Capture the cell that displays the provided text and extract its [X, Y] central coordinate. 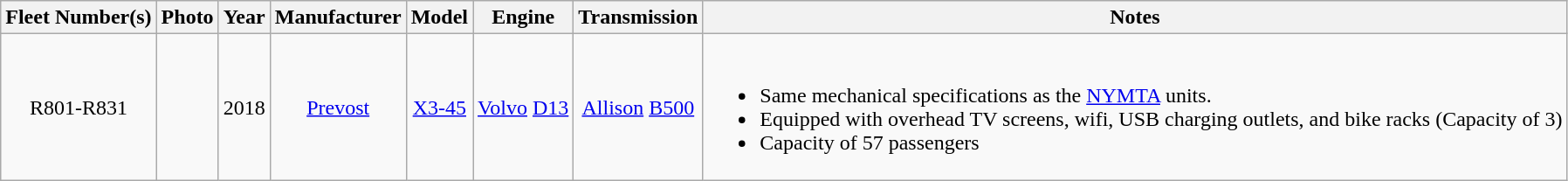
Photo [187, 17]
2018 [244, 107]
Year [244, 17]
Volvo D13 [524, 107]
Notes [1135, 17]
Model [439, 17]
Fleet Number(s) [79, 17]
Manufacturer [338, 17]
X3-45 [439, 107]
Transmission [638, 17]
Allison B500 [638, 107]
R801-R831 [79, 107]
Prevost [338, 107]
Engine [524, 17]
